Search for the cell housing the specified text and yield its (x, y) center coordinate. 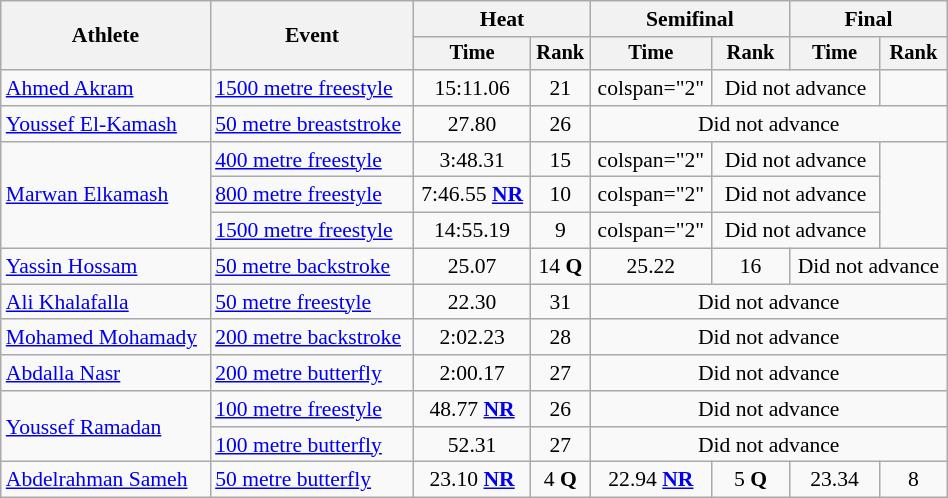
16 (751, 267)
Youssef El-Kamash (106, 124)
22.94 NR (650, 480)
100 metre freestyle (312, 409)
23.10 NR (472, 480)
Event (312, 36)
200 metre backstroke (312, 338)
31 (560, 302)
Marwan Elkamash (106, 196)
Yassin Hossam (106, 267)
21 (560, 88)
22.30 (472, 302)
Youssef Ramadan (106, 426)
Athlete (106, 36)
Abdelrahman Sameh (106, 480)
200 metre butterfly (312, 373)
800 metre freestyle (312, 195)
15 (560, 160)
7:46.55 NR (472, 195)
Ahmed Akram (106, 88)
14:55.19 (472, 231)
5 Q (751, 480)
50 metre freestyle (312, 302)
50 metre backstroke (312, 267)
4 Q (560, 480)
27.80 (472, 124)
2:02.23 (472, 338)
Final (869, 19)
Semifinal (690, 19)
25.22 (650, 267)
15:11.06 (472, 88)
100 metre butterfly (312, 445)
50 metre breaststroke (312, 124)
50 metre butterfly (312, 480)
52.31 (472, 445)
10 (560, 195)
8 (913, 480)
25.07 (472, 267)
Abdalla Nasr (106, 373)
Heat (502, 19)
Mohamed Mohamady (106, 338)
48.77 NR (472, 409)
14 Q (560, 267)
23.34 (835, 480)
Ali Khalafalla (106, 302)
3:48.31 (472, 160)
2:00.17 (472, 373)
28 (560, 338)
400 metre freestyle (312, 160)
9 (560, 231)
